Identify which cell holds the provided text, then report its (X, Y) central coordinate. 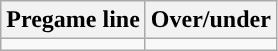
Pregame line (74, 20)
Over/under (210, 20)
